Pinpoint the cell where the given text exists, returning its [x, y] midpoint coordinate. 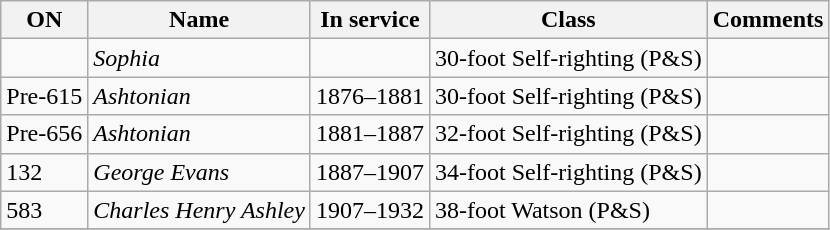
32-foot Self-righting (P&S) [568, 134]
132 [44, 172]
Name [200, 20]
1887–1907 [370, 172]
1876–1881 [370, 96]
583 [44, 210]
1881–1887 [370, 134]
Comments [768, 20]
ON [44, 20]
Sophia [200, 58]
Pre-656 [44, 134]
Pre-615 [44, 96]
Class [568, 20]
38-foot Watson (P&S) [568, 210]
1907–1932 [370, 210]
George Evans [200, 172]
34-foot Self-righting (P&S) [568, 172]
Charles Henry Ashley [200, 210]
In service [370, 20]
